Output the [x, y] coordinate of the center of the cell containing the given text.  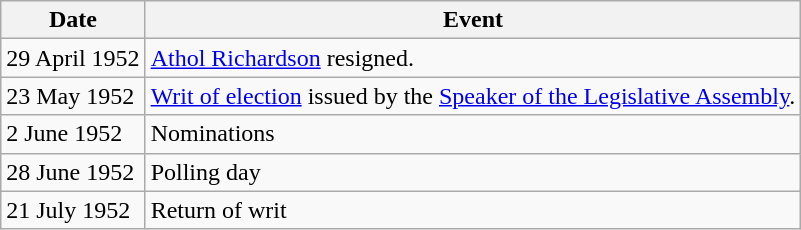
Nominations [473, 134]
23 May 1952 [73, 96]
29 April 1952 [73, 58]
28 June 1952 [73, 172]
2 June 1952 [73, 134]
21 July 1952 [73, 210]
Athol Richardson resigned. [473, 58]
Return of writ [473, 210]
Polling day [473, 172]
Date [73, 20]
Event [473, 20]
Writ of election issued by the Speaker of the Legislative Assembly. [473, 96]
